Identify which cell holds the provided text, then report its (x, y) central coordinate. 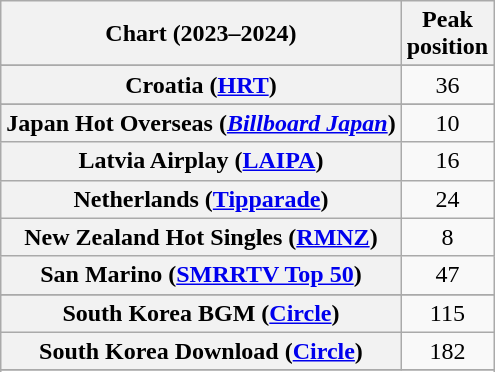
Latvia Airplay (LAIPA) (201, 161)
115 (447, 313)
8 (447, 237)
182 (447, 351)
36 (447, 85)
Netherlands (Tipparade) (201, 199)
16 (447, 161)
New Zealand Hot Singles (RMNZ) (201, 237)
Croatia (HRT) (201, 85)
10 (447, 123)
Japan Hot Overseas (Billboard Japan) (201, 123)
South Korea BGM (Circle) (201, 313)
South Korea Download (Circle) (201, 351)
Peakposition (447, 34)
47 (447, 275)
Chart (2023–2024) (201, 34)
24 (447, 199)
San Marino (SMRRTV Top 50) (201, 275)
